Return the [x, y] coordinate for the center point of the cell that contains the specified text.  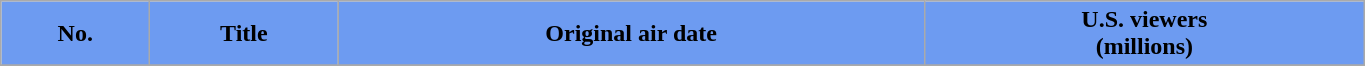
U.S. viewers(millions) [1144, 34]
Original air date [631, 34]
Title [244, 34]
No. [76, 34]
